For the text-containing cell, return its midpoint in [x, y] coordinate format. 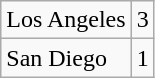
San Diego [66, 58]
3 [142, 20]
Los Angeles [66, 20]
1 [142, 58]
